For the text-containing cell, return its midpoint in (X, Y) coordinate format. 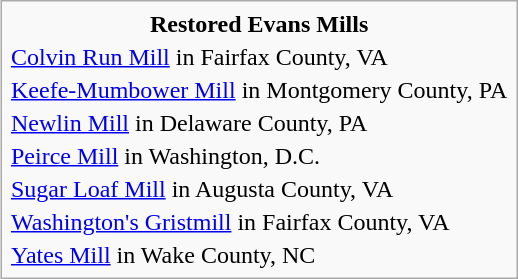
Yates Mill in Wake County, NC (260, 255)
Colvin Run Mill in Fairfax County, VA (260, 57)
Washington's Gristmill in Fairfax County, VA (260, 222)
Peirce Mill in Washington, D.C. (260, 156)
Keefe-Mumbower Mill in Montgomery County, PA (260, 90)
Newlin Mill in Delaware County, PA (260, 123)
Restored Evans Mills (260, 24)
Sugar Loaf Mill in Augusta County, VA (260, 189)
